Search for the cell housing the specified text and yield its (X, Y) center coordinate. 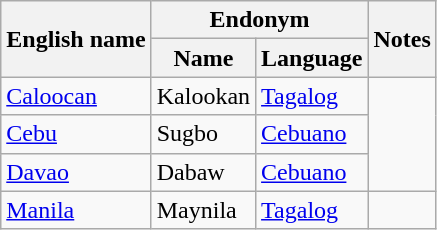
Manila (76, 210)
Language (312, 58)
Notes (402, 39)
Kalookan (203, 96)
Name (203, 58)
Endonym (260, 20)
Davao (76, 172)
English name (76, 39)
Maynila (203, 210)
Caloocan (76, 96)
Dabaw (203, 172)
Cebu (76, 134)
Sugbo (203, 134)
